For the text-containing cell, return its midpoint in [x, y] coordinate format. 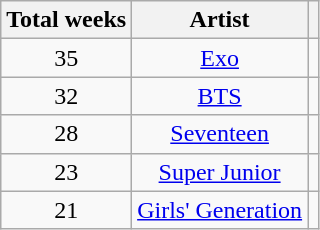
Super Junior [220, 172]
Seventeen [220, 134]
Total weeks [66, 20]
Girls' Generation [220, 210]
Exo [220, 58]
35 [66, 58]
Artist [220, 20]
28 [66, 134]
21 [66, 210]
23 [66, 172]
BTS [220, 96]
32 [66, 96]
